Detect which cell encompasses the target text, then output its [X, Y] center coordinate. 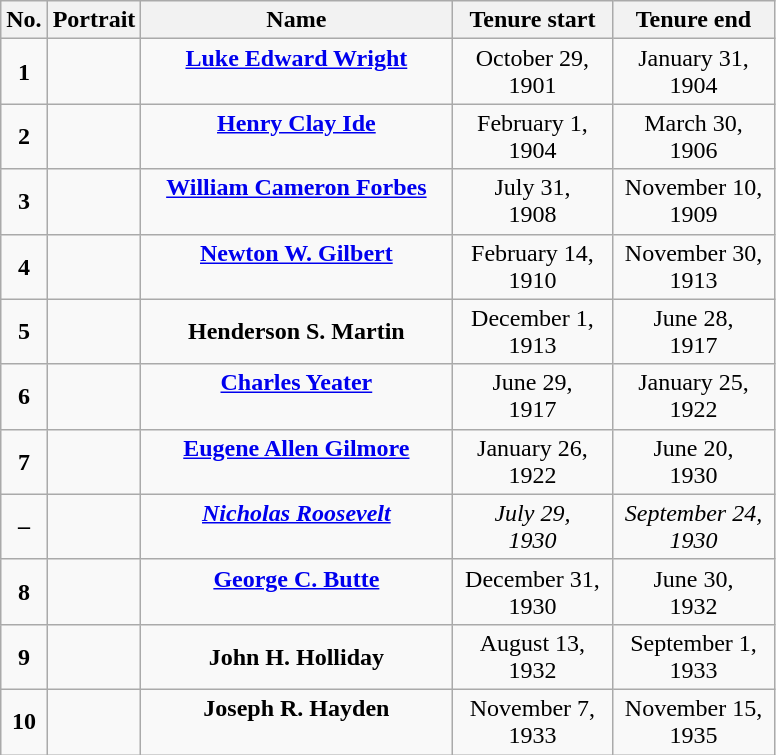
Henderson S. Martin [296, 332]
March 30,1906 [694, 136]
Joseph R. Hayden [296, 722]
October 29,1901 [532, 72]
No. [24, 20]
1 [24, 72]
November 10,1909 [694, 202]
5 [24, 332]
Eugene Allen Gilmore [296, 462]
June 29,1917 [532, 396]
December 31,1930 [532, 592]
June 30,1932 [694, 592]
Charles Yeater [296, 396]
3 [24, 202]
January 25,1922 [694, 396]
August 13,1932 [532, 656]
Name [296, 20]
– [24, 526]
February 14,1910 [532, 266]
December 1,1913 [532, 332]
Portrait [94, 20]
Luke Edward Wright [296, 72]
7 [24, 462]
Henry Clay Ide [296, 136]
June 28,1917 [694, 332]
10 [24, 722]
9 [24, 656]
November 15,1935 [694, 722]
January 26,1922 [532, 462]
Nicholas Roosevelt [296, 526]
July 29,1930 [532, 526]
8 [24, 592]
July 31,1908 [532, 202]
June 20,1930 [694, 462]
November 7,1933 [532, 722]
November 30,1913 [694, 266]
January 31,1904 [694, 72]
Newton W. Gilbert [296, 266]
Tenure start [532, 20]
William Cameron Forbes [296, 202]
September 24,1930 [694, 526]
Tenure end [694, 20]
4 [24, 266]
George C. Butte [296, 592]
John H. Holliday [296, 656]
2 [24, 136]
6 [24, 396]
February 1,1904 [532, 136]
September 1,1933 [694, 656]
